For the text-containing cell, return its midpoint in [x, y] coordinate format. 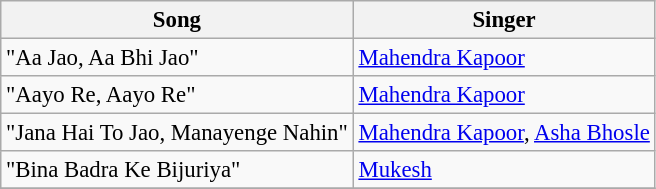
Mahendra Kapoor, Asha Bhosle [504, 133]
Singer [504, 20]
"Jana Hai To Jao, Manayenge Nahin" [177, 133]
"Bina Badra Ke Bijuriya" [177, 170]
"Aayo Re, Aayo Re" [177, 95]
Song [177, 20]
"Aa Jao, Aa Bhi Jao" [177, 58]
Mukesh [504, 170]
